Scan for the cell matching the given text and deliver its [x, y] coordinate at center. 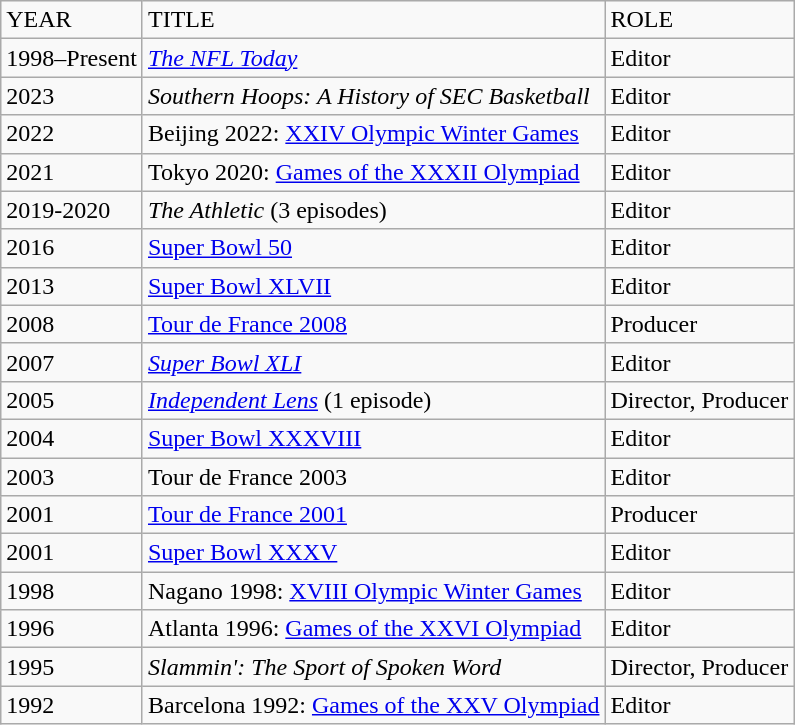
2016 [72, 248]
2008 [72, 324]
2007 [72, 362]
Tokyo 2020: Games of the XXXII Olympiad [374, 172]
1998 [72, 591]
Tour de France 2003 [374, 477]
1992 [72, 705]
Super Bowl XLI [374, 362]
YEAR [72, 20]
2003 [72, 477]
TITLE [374, 20]
2021 [72, 172]
ROLE [700, 20]
Super Bowl XLVII [374, 286]
Slammin': The Sport of Spoken Word [374, 667]
Super Bowl XXXVIII [374, 438]
2005 [72, 400]
1998–Present [72, 58]
1996 [72, 629]
The Athletic (3 episodes) [374, 210]
2022 [72, 134]
Independent Lens (1 episode) [374, 400]
Barcelona 1992: Games of the XXV Olympiad [374, 705]
2023 [72, 96]
Beijing 2022: XXIV Olympic Winter Games [374, 134]
2004 [72, 438]
Super Bowl XXXV [374, 553]
Super Bowl 50 [374, 248]
Nagano 1998: XVIII Olympic Winter Games [374, 591]
2013 [72, 286]
Southern Hoops: A History of SEC Basketball [374, 96]
Tour de France 2008 [374, 324]
Tour de France 2001 [374, 515]
1995 [72, 667]
Atlanta 1996: Games of the XXVI Olympiad [374, 629]
2019-2020 [72, 210]
The NFL Today [374, 58]
